From the cell containing the given text, extract its center point as [X, Y] coordinate. 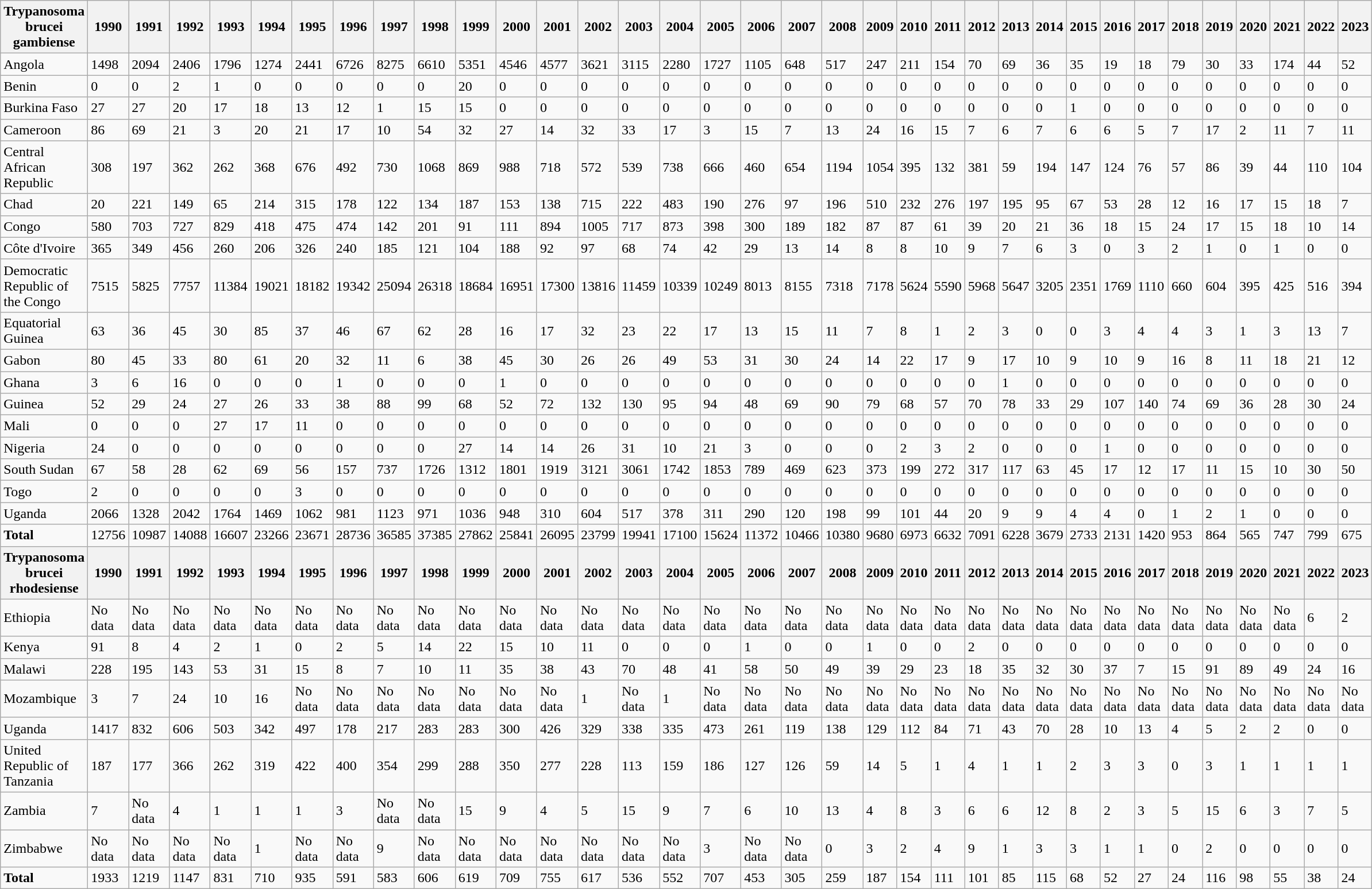
398 [720, 226]
362 [190, 167]
16951 [516, 285]
6632 [948, 535]
1742 [680, 470]
124 [1117, 167]
5351 [476, 64]
98 [1254, 878]
189 [802, 226]
Cameroon [44, 130]
89 [1254, 669]
25841 [516, 535]
516 [1321, 285]
88 [394, 404]
174 [1287, 64]
497 [313, 728]
157 [353, 470]
583 [394, 878]
117 [1016, 470]
3115 [639, 64]
United Republic of Tanzania [44, 766]
354 [394, 766]
23266 [271, 535]
1194 [842, 167]
41 [720, 669]
832 [149, 728]
36585 [394, 535]
26318 [434, 285]
623 [842, 470]
Congo [44, 226]
76 [1151, 167]
Guinea [44, 404]
11372 [761, 535]
Zambia [44, 811]
400 [353, 766]
710 [271, 878]
703 [149, 226]
1328 [149, 513]
10380 [842, 535]
1274 [271, 64]
1123 [394, 513]
188 [516, 248]
4546 [516, 64]
7757 [190, 285]
10987 [149, 535]
26095 [557, 535]
90 [842, 404]
19 [1117, 64]
10249 [720, 285]
1062 [313, 513]
1919 [557, 470]
676 [313, 167]
1219 [149, 878]
617 [598, 878]
Zimbabwe [44, 848]
Central African Republic [44, 167]
130 [639, 404]
971 [434, 513]
315 [313, 204]
709 [516, 878]
17300 [557, 285]
935 [313, 878]
153 [516, 204]
South Sudan [44, 470]
206 [271, 248]
28736 [353, 535]
78 [1016, 404]
319 [271, 766]
536 [639, 878]
119 [802, 728]
5590 [948, 285]
Trypanosoma brucei rhodesiense [44, 573]
8275 [394, 64]
365 [108, 248]
675 [1355, 535]
1105 [761, 64]
3205 [1049, 285]
864 [1219, 535]
25094 [394, 285]
126 [802, 766]
17100 [680, 535]
2094 [149, 64]
7178 [880, 285]
8013 [761, 285]
2406 [190, 64]
1312 [476, 470]
55 [1287, 878]
198 [842, 513]
65 [231, 204]
349 [149, 248]
2733 [1084, 535]
42 [720, 248]
953 [1186, 535]
Burkina Faso [44, 108]
54 [434, 130]
799 [1321, 535]
373 [880, 470]
718 [557, 167]
894 [557, 226]
11384 [231, 285]
648 [802, 64]
2441 [313, 64]
591 [353, 878]
1420 [1151, 535]
222 [639, 204]
277 [557, 766]
Togo [44, 492]
755 [557, 878]
475 [313, 226]
730 [394, 167]
149 [190, 204]
290 [761, 513]
474 [353, 226]
1498 [108, 64]
Nigeria [44, 448]
456 [190, 248]
113 [639, 766]
121 [434, 248]
107 [1117, 404]
37385 [434, 535]
422 [313, 766]
259 [842, 878]
147 [1084, 167]
19342 [353, 285]
2131 [1117, 535]
981 [353, 513]
115 [1049, 878]
16607 [231, 535]
1469 [271, 513]
829 [231, 226]
211 [914, 64]
3061 [639, 470]
140 [1151, 404]
666 [720, 167]
196 [842, 204]
1727 [720, 64]
Ghana [44, 382]
201 [434, 226]
116 [1219, 878]
6973 [914, 535]
110 [1321, 167]
305 [802, 878]
6726 [353, 64]
1147 [190, 878]
Mali [44, 426]
368 [271, 167]
426 [557, 728]
342 [271, 728]
19021 [271, 285]
715 [598, 204]
122 [394, 204]
10466 [802, 535]
27862 [476, 535]
Angola [44, 64]
199 [914, 470]
425 [1287, 285]
453 [761, 878]
5624 [914, 285]
299 [434, 766]
247 [880, 64]
72 [557, 404]
221 [149, 204]
272 [948, 470]
580 [108, 226]
143 [190, 669]
311 [720, 513]
310 [557, 513]
18182 [313, 285]
6228 [1016, 535]
831 [231, 878]
738 [680, 167]
120 [802, 513]
6610 [434, 64]
473 [720, 728]
308 [108, 167]
134 [434, 204]
2066 [108, 513]
23799 [598, 535]
988 [516, 167]
186 [720, 766]
3679 [1049, 535]
23671 [313, 535]
660 [1186, 285]
190 [720, 204]
Gabon [44, 360]
335 [680, 728]
510 [880, 204]
Benin [44, 86]
3121 [598, 470]
1068 [434, 167]
1853 [720, 470]
869 [476, 167]
7318 [842, 285]
338 [639, 728]
142 [394, 226]
707 [720, 878]
565 [1254, 535]
177 [149, 766]
503 [231, 728]
2351 [1084, 285]
394 [1355, 285]
Malawi [44, 669]
789 [761, 470]
194 [1049, 167]
14088 [190, 535]
261 [761, 728]
3621 [598, 64]
240 [353, 248]
1769 [1117, 285]
232 [914, 204]
Côte d'Ivoire [44, 248]
19941 [639, 535]
1764 [231, 513]
727 [190, 226]
7515 [108, 285]
8155 [802, 285]
2042 [190, 513]
260 [231, 248]
11459 [639, 285]
159 [680, 766]
350 [516, 766]
56 [313, 470]
Mozambique [44, 698]
873 [680, 226]
15624 [720, 535]
12756 [108, 535]
378 [680, 513]
1796 [231, 64]
469 [802, 470]
Equatorial Guinea [44, 331]
552 [680, 878]
1417 [108, 728]
217 [394, 728]
572 [598, 167]
1036 [476, 513]
483 [680, 204]
92 [557, 248]
9680 [880, 535]
948 [516, 513]
Trypanosoma brucei gambiense [44, 27]
366 [190, 766]
94 [720, 404]
84 [948, 728]
4577 [557, 64]
619 [476, 878]
460 [761, 167]
2280 [680, 64]
Ethiopia [44, 618]
13816 [598, 285]
71 [981, 728]
717 [639, 226]
747 [1287, 535]
10339 [680, 285]
1933 [108, 878]
129 [880, 728]
326 [313, 248]
18684 [476, 285]
1005 [598, 226]
418 [271, 226]
1726 [434, 470]
737 [394, 470]
492 [353, 167]
5825 [149, 285]
127 [761, 766]
1110 [1151, 285]
7091 [981, 535]
288 [476, 766]
Kenya [44, 647]
1054 [880, 167]
5968 [981, 285]
46 [353, 331]
Democratic Republic of the Congo [44, 285]
214 [271, 204]
5647 [1016, 285]
654 [802, 167]
182 [842, 226]
539 [639, 167]
Chad [44, 204]
381 [981, 167]
329 [598, 728]
317 [981, 470]
1801 [516, 470]
112 [914, 728]
185 [394, 248]
